Detect which cell encompasses the target text, then output its [x, y] center coordinate. 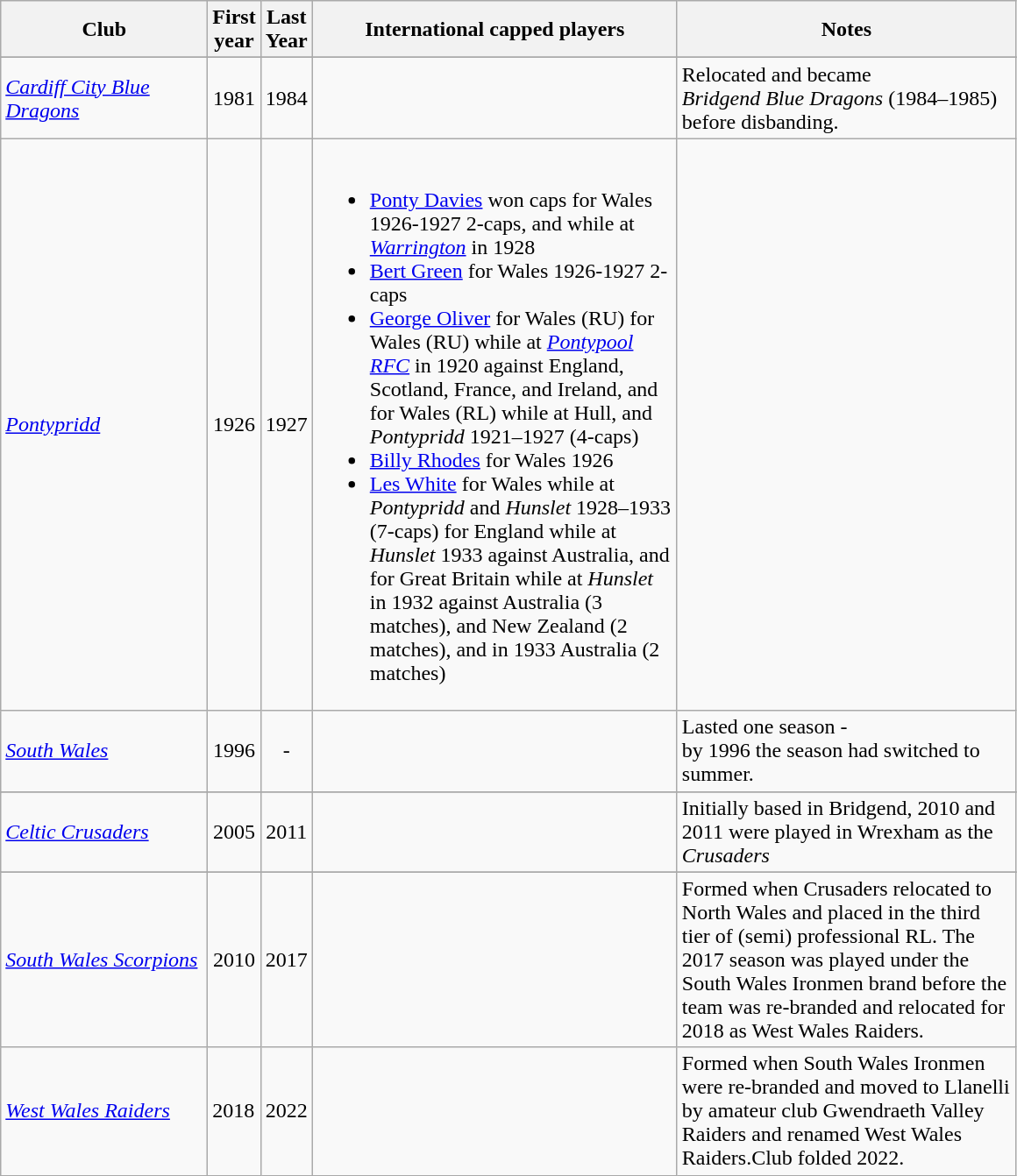
Relocated and becameBridgend Blue Dragons (1984–1985)before disbanding. [846, 98]
South Wales [104, 751]
Initially based in Bridgend, 2010 and 2011 were played in Wrexham as the Crusaders [846, 832]
1996 [234, 751]
South Wales Scorpions [104, 960]
2010 [234, 960]
1981 [234, 98]
2011 [286, 832]
West Wales Raiders [104, 1111]
2017 [286, 960]
Notes [846, 30]
Last Year [286, 30]
1927 [286, 424]
1926 [234, 424]
International capped players [494, 30]
Lasted one season -by 1996 the season had switched to summer. [846, 751]
Pontypridd [104, 424]
1984 [286, 98]
Celtic Crusaders [104, 832]
2022 [286, 1111]
Club [104, 30]
2018 [234, 1111]
Cardiff City Blue Dragons [104, 98]
2005 [234, 832]
First year [234, 30]
- [286, 751]
